From the cell containing the given text, extract its center point as [x, y] coordinate. 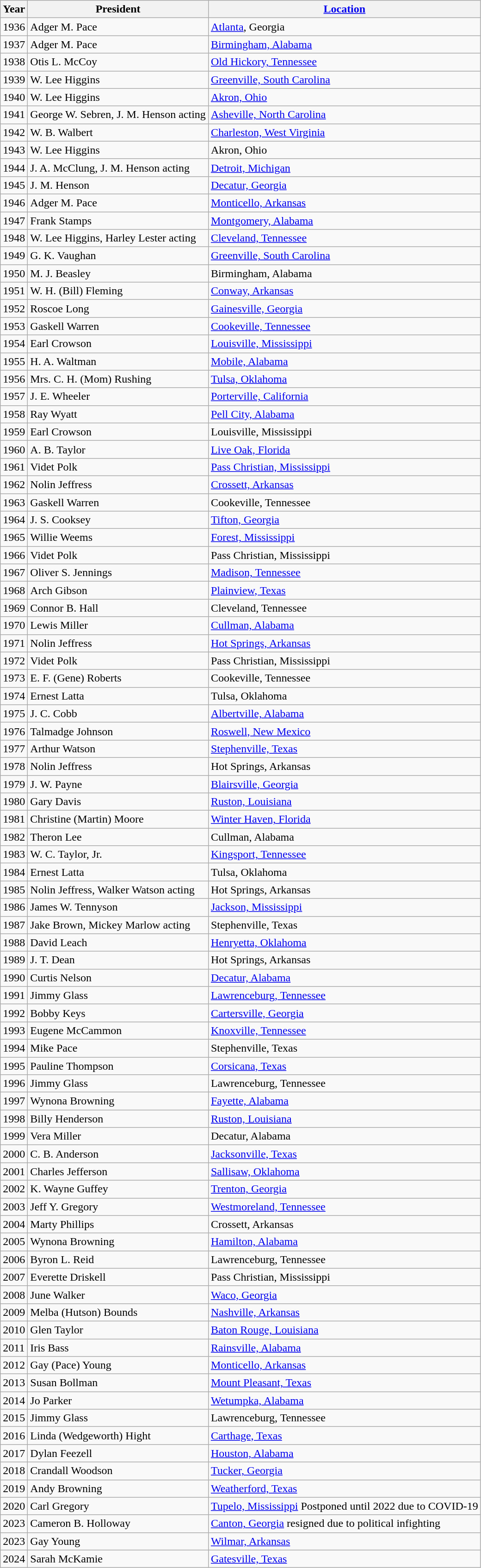
C. B. Anderson [118, 1154]
1978 [14, 766]
W. B. Walbert [118, 132]
2006 [14, 1259]
1984 [14, 872]
Crandall Woodson [118, 1471]
Sarah McKamie [118, 1559]
Asheville, North Carolina [344, 115]
Gay (Pace) Young [118, 1365]
J. C. Cobb [118, 713]
1965 [14, 538]
Knoxville, Tennessee [344, 1030]
Location [344, 9]
2014 [14, 1401]
1954 [14, 344]
J. A. McClung, J. M. Henson acting [118, 167]
Susan Bollman [118, 1383]
2018 [14, 1471]
1963 [14, 502]
Jacksonville, Texas [344, 1154]
Carl Gregory [118, 1506]
1943 [14, 150]
1980 [14, 802]
2009 [14, 1312]
1997 [14, 1101]
1969 [14, 608]
W. Lee Higgins, Harley Lester acting [118, 238]
Cameron B. Holloway [118, 1524]
1953 [14, 326]
Arthur Watson [118, 749]
Tucker, Georgia [344, 1471]
J. M. Henson [118, 185]
1946 [14, 203]
J. W. Payne [118, 784]
2016 [14, 1436]
1998 [14, 1119]
Madison, Tennessee [344, 573]
Atlanta, Georgia [344, 27]
1990 [14, 978]
Gay Young [118, 1541]
2000 [14, 1154]
David Leach [118, 942]
1995 [14, 1066]
Plainview, Texas [344, 590]
Montgomery, Alabama [344, 221]
Jo Parker [118, 1401]
A. B. Taylor [118, 449]
Detroit, Michigan [344, 167]
1942 [14, 132]
Roswell, New Mexico [344, 731]
1940 [14, 97]
1961 [14, 467]
Westmoreland, Tennessee [344, 1207]
1994 [14, 1048]
1939 [14, 80]
2024 [14, 1559]
President [118, 9]
Willie Weems [118, 538]
H. A. Waltman [118, 361]
1996 [14, 1084]
Pauline Thompson [118, 1066]
M. J. Beasley [118, 273]
Ray Wyatt [118, 414]
1951 [14, 291]
Theron Lee [118, 837]
Jake Brown, Mickey Marlow acting [118, 925]
Curtis Nelson [118, 978]
Nolin Jeffress, Walker Watson acting [118, 890]
Talmadge Johnson [118, 731]
Bobby Keys [118, 1013]
J. T. Dean [118, 960]
1968 [14, 590]
Arch Gibson [118, 590]
Hamilton, Alabama [344, 1242]
Everette Driskell [118, 1277]
Jackson, Mississippi [344, 907]
1947 [14, 221]
2010 [14, 1330]
1960 [14, 449]
Tifton, Georgia [344, 520]
1976 [14, 731]
G. K. Vaughan [118, 256]
2002 [14, 1189]
Frank Stamps [118, 221]
2008 [14, 1295]
1936 [14, 27]
2011 [14, 1348]
Mobile, Alabama [344, 361]
J. S. Cooksey [118, 520]
Sallisaw, Oklahoma [344, 1171]
1979 [14, 784]
1971 [14, 643]
1988 [14, 942]
Gainesville, Georgia [344, 309]
Christine (Martin) Moore [118, 819]
1957 [14, 397]
Pell City, Alabama [344, 414]
W. H. (Bill) Fleming [118, 291]
Trenton, Georgia [344, 1189]
Wetumpka, Alabama [344, 1401]
Iris Bass [118, 1348]
E. F. (Gene) Roberts [118, 678]
Weatherford, Texas [344, 1488]
Vera Miller [118, 1136]
Dylan Feezell [118, 1453]
Year [14, 9]
1962 [14, 484]
1977 [14, 749]
Houston, Alabama [344, 1453]
Marty Phillips [118, 1224]
2017 [14, 1453]
2015 [14, 1418]
Jeff Y. Gregory [118, 1207]
K. Wayne Guffey [118, 1189]
1948 [14, 238]
Charles Jefferson [118, 1171]
1993 [14, 1030]
1975 [14, 713]
Winter Haven, Florida [344, 819]
1938 [14, 62]
2019 [14, 1488]
2020 [14, 1506]
James W. Tennyson [118, 907]
Albertville, Alabama [344, 713]
1970 [14, 626]
Nashville, Arkansas [344, 1312]
Linda (Wedgeworth) Hight [118, 1436]
2004 [14, 1224]
June Walker [118, 1295]
1999 [14, 1136]
1950 [14, 273]
Mount Pleasant, Texas [344, 1383]
Baton Rouge, Louisiana [344, 1330]
1956 [14, 379]
1949 [14, 256]
Connor B. Hall [118, 608]
Waco, Georgia [344, 1295]
Gatesville, Texas [344, 1559]
1973 [14, 678]
1945 [14, 185]
Otis L. McCoy [118, 62]
Rainsville, Alabama [344, 1348]
1952 [14, 309]
W. C. Taylor, Jr. [118, 855]
1987 [14, 925]
Byron L. Reid [118, 1259]
1985 [14, 890]
Decatur, Georgia [344, 185]
Carthage, Texas [344, 1436]
Corsicana, Texas [344, 1066]
J. E. Wheeler [118, 397]
Melba (Hutson) Bounds [118, 1312]
Canton, Georgia resigned due to political infighting [344, 1524]
1992 [14, 1013]
2013 [14, 1383]
1959 [14, 432]
2003 [14, 1207]
1944 [14, 167]
1974 [14, 696]
1964 [14, 520]
Charleston, West Virginia [344, 132]
Wilmar, Arkansas [344, 1541]
Tupelo, Mississippi Postponed until 2022 due to COVID-19 [344, 1506]
1967 [14, 573]
1989 [14, 960]
Live Oak, Florida [344, 449]
Henryetta, Oklahoma [344, 942]
Fayette, Alabama [344, 1101]
2005 [14, 1242]
Kingsport, Tennessee [344, 855]
1991 [14, 995]
2007 [14, 1277]
Old Hickory, Tennessee [344, 62]
Cartersville, Georgia [344, 1013]
Andy Browning [118, 1488]
1958 [14, 414]
1983 [14, 855]
Mrs. C. H. (Mom) Rushing [118, 379]
2012 [14, 1365]
Lewis Miller [118, 626]
Roscoe Long [118, 309]
Gary Davis [118, 802]
Blairsville, Georgia [344, 784]
1937 [14, 44]
Billy Henderson [118, 1119]
1955 [14, 361]
Porterville, California [344, 397]
Mike Pace [118, 1048]
George W. Sebren, J. M. Henson acting [118, 115]
Forest, Mississippi [344, 538]
Eugene McCammon [118, 1030]
Oliver S. Jennings [118, 573]
Conway, Arkansas [344, 291]
Glen Taylor [118, 1330]
1986 [14, 907]
2001 [14, 1171]
1982 [14, 837]
1981 [14, 819]
1941 [14, 115]
1966 [14, 555]
1972 [14, 661]
